Identify which cell holds the provided text, then report its (X, Y) central coordinate. 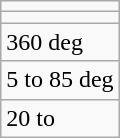
360 deg (60, 42)
20 to (60, 118)
5 to 85 deg (60, 80)
